Output the (X, Y) coordinate of the center of the cell containing the given text.  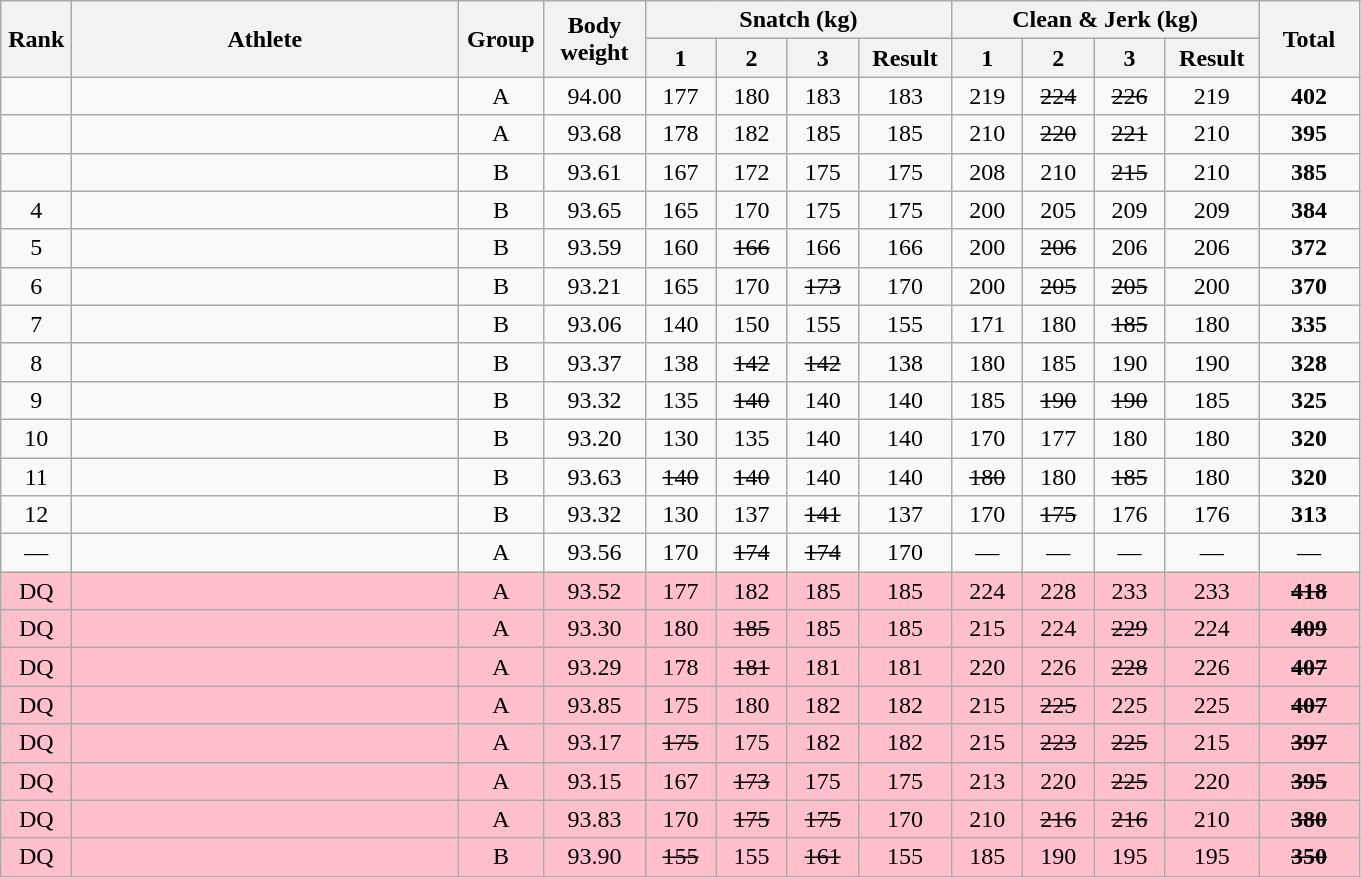
Snatch (kg) (798, 20)
Athlete (265, 39)
397 (1308, 743)
160 (680, 248)
335 (1308, 324)
380 (1308, 819)
223 (1058, 743)
93.52 (594, 591)
9 (36, 400)
328 (1308, 362)
Group (501, 39)
409 (1308, 629)
93.85 (594, 705)
93.37 (594, 362)
93.17 (594, 743)
Clean & Jerk (kg) (1106, 20)
150 (752, 324)
418 (1308, 591)
5 (36, 248)
93.63 (594, 477)
8 (36, 362)
6 (36, 286)
93.06 (594, 324)
10 (36, 438)
93.59 (594, 248)
385 (1308, 172)
221 (1130, 134)
93.20 (594, 438)
Total (1308, 39)
172 (752, 172)
313 (1308, 515)
229 (1130, 629)
93.21 (594, 286)
93.61 (594, 172)
Body weight (594, 39)
4 (36, 210)
93.68 (594, 134)
7 (36, 324)
Rank (36, 39)
93.56 (594, 553)
93.83 (594, 819)
325 (1308, 400)
208 (988, 172)
93.30 (594, 629)
94.00 (594, 96)
141 (822, 515)
350 (1308, 857)
161 (822, 857)
171 (988, 324)
93.15 (594, 781)
213 (988, 781)
370 (1308, 286)
93.29 (594, 667)
93.90 (594, 857)
11 (36, 477)
402 (1308, 96)
93.65 (594, 210)
372 (1308, 248)
384 (1308, 210)
12 (36, 515)
